Determine the [x, y] coordinate at the center of the cell enclosing the given text.  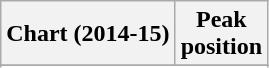
Peakposition [221, 34]
Chart (2014-15) [88, 34]
